Find where the given text appears and provide that cell's center as [X, Y] coordinate. 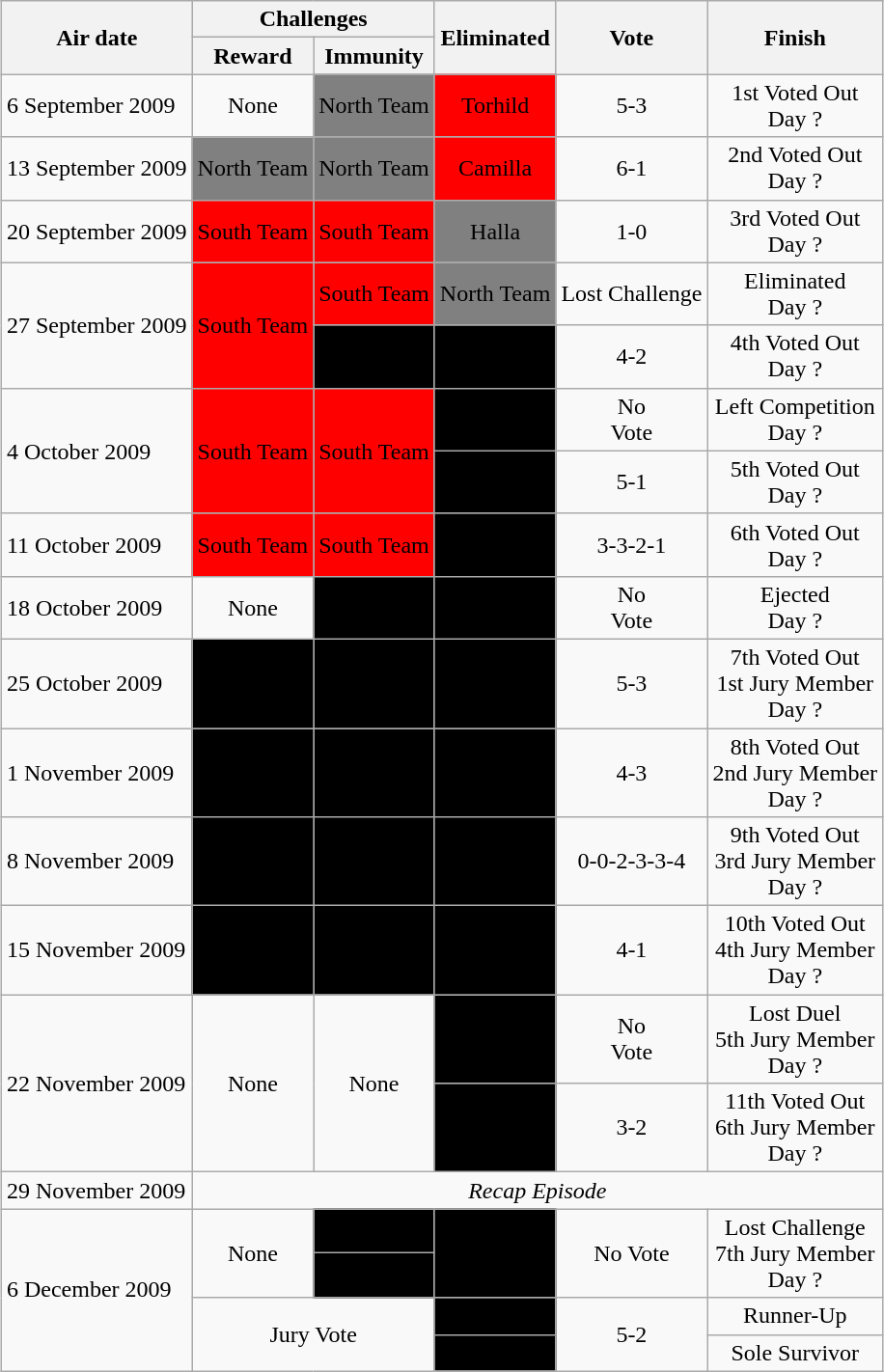
5-1 [631, 482]
18 October 2009 [97, 608]
8 November 2009 [97, 862]
7th Voted Out1st Jury MemberDay ? [795, 683]
Finish [795, 38]
9th Voted Out3rd Jury MemberDay ? [795, 862]
Francois, [Katherine, Severin] [253, 683]
Pål [495, 862]
29 November 2009 [97, 1191]
Lina, [Kristoffer] [253, 950]
Katherine [495, 950]
Francois [495, 772]
Runner-Up [795, 1316]
Peder [495, 608]
3-2 [631, 1128]
5-2 [631, 1334]
No Vote [631, 1253]
8th Voted Out2nd Jury MemberDay ? [795, 772]
3rd Voted OutDay ? [795, 232]
4th Voted OutDay ? [795, 357]
Lost Challenge [631, 293]
Vote [631, 38]
2nd Voted OutDay ? [795, 168]
EliminatedDay ? [795, 293]
13 September 2009 [97, 168]
Air date [97, 38]
10th Voted Out4th Jury MemberDay ? [795, 950]
11 October 2009 [97, 544]
0-0-2-3-3-4 [631, 862]
6 September 2009 [97, 106]
3-3-2-1 [631, 544]
6 December 2009 [97, 1290]
15 November 2009 [97, 950]
5th Voted OutDay ? [795, 482]
Jury Vote [313, 1334]
4-3 [631, 772]
Marte [495, 1253]
20 September 2009 [97, 232]
6-1 [631, 168]
Iris [495, 683]
Left CompetitionDay ? [795, 419]
1 November 2009 [97, 772]
22 November 2009 [97, 1084]
1st Voted OutDay ? [795, 106]
11th Voted Out6th Jury MemberDay ? [795, 1128]
Halla [495, 232]
6th Voted OutDay ? [795, 544]
Torhild [495, 106]
Tommy [495, 419]
Reward [253, 56]
4-2 [631, 357]
25 October 2009 [97, 683]
Recap Episode [538, 1191]
Eliminated [495, 38]
Sole Survivor [795, 1353]
EjectedDay ? [795, 608]
Camilla [495, 168]
4-1 [631, 950]
27 September 2009 [97, 325]
Katherine, [Marte] [253, 862]
Challenges [313, 19]
Lost Duel5th Jury MemberDay ? [795, 1039]
4 October 2009 [97, 451]
Team X [374, 357]
Dennis [495, 482]
Lost Challenge7th Jury MemberDay ? [795, 1253]
1-0 [631, 232]
Immunity [374, 56]
